Locate the cell with the specified text and output its [X, Y] center coordinate. 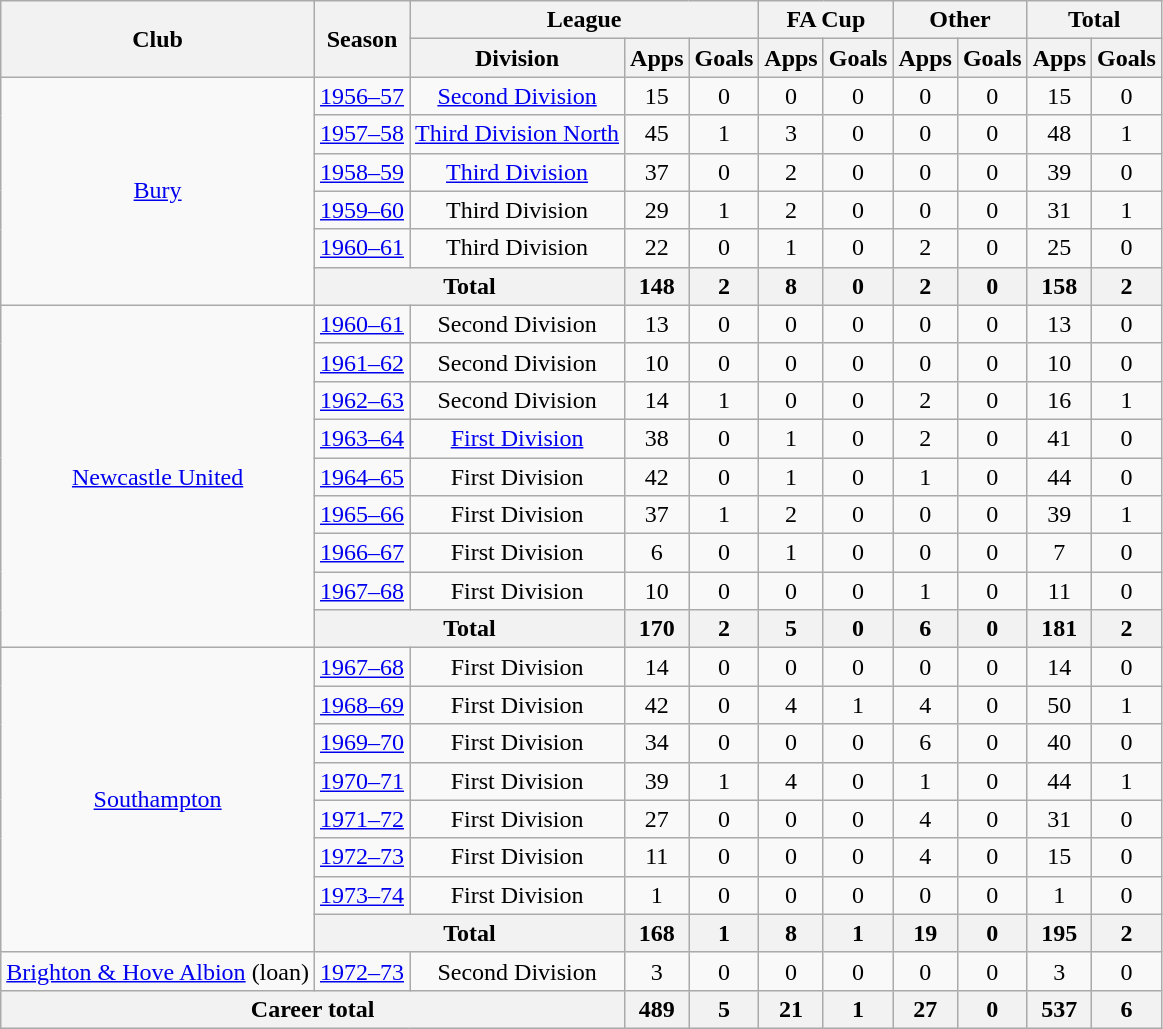
1958–59 [362, 172]
22 [657, 248]
50 [1059, 705]
1968–69 [362, 705]
168 [657, 933]
Newcastle United [158, 476]
195 [1059, 933]
Brighton & Hove Albion (loan) [158, 971]
1971–72 [362, 819]
34 [657, 743]
Club [158, 39]
29 [657, 210]
League [584, 20]
16 [1059, 400]
Bury [158, 191]
170 [657, 629]
Southampton [158, 800]
Division [518, 58]
7 [1059, 553]
25 [1059, 248]
40 [1059, 743]
1957–58 [362, 134]
48 [1059, 134]
537 [1059, 1009]
158 [1059, 286]
1964–65 [362, 477]
1970–71 [362, 781]
45 [657, 134]
Third Division North [518, 134]
1962–63 [362, 400]
1965–66 [362, 515]
Career total [313, 1009]
1956–57 [362, 96]
1966–67 [362, 553]
1963–64 [362, 438]
41 [1059, 438]
148 [657, 286]
19 [925, 933]
21 [791, 1009]
1973–74 [362, 895]
1969–70 [362, 743]
FA Cup [826, 20]
489 [657, 1009]
1959–60 [362, 210]
1961–62 [362, 362]
Other [960, 20]
38 [657, 438]
181 [1059, 629]
Season [362, 39]
